Find where the given text appears and provide that cell's center as [x, y] coordinate. 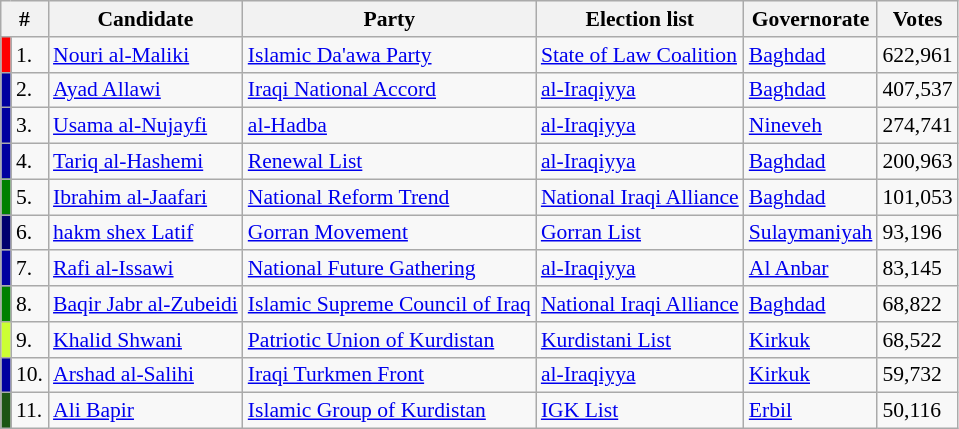
11. [30, 411]
83,145 [917, 269]
Rafi al-Issawi [146, 269]
hakm shex Latif [146, 233]
National Future Gathering [390, 269]
Patriotic Union of Kurdistan [390, 340]
Election list [640, 19]
2. [30, 90]
Renewal List [390, 162]
Iraqi National Accord [390, 90]
50,116 [917, 411]
200,963 [917, 162]
Baqir Jabr al-Zubeidi [146, 304]
59,732 [917, 375]
407,537 [917, 90]
Sulaymaniyah [811, 233]
al-Hadba [390, 126]
Islamic Da'awa Party [390, 55]
6. [30, 233]
68,822 [917, 304]
Gorran List [640, 233]
Ibrahim al-Jaafari [146, 197]
Islamic Group of Kurdistan [390, 411]
Candidate [146, 19]
Kurdistani List [640, 340]
IGK List [640, 411]
10. [30, 375]
Usama al-Nujayfi [146, 126]
5. [30, 197]
8. [30, 304]
Ayad Allawi [146, 90]
Party [390, 19]
National Reform Trend [390, 197]
4. [30, 162]
Governorate [811, 19]
9. [30, 340]
274,741 [917, 126]
68,522 [917, 340]
7. [30, 269]
# [24, 19]
3. [30, 126]
Erbil [811, 411]
622,961 [917, 55]
Ali Bapir [146, 411]
Nouri al-Maliki [146, 55]
Iraqi Turkmen Front [390, 375]
Islamic Supreme Council of Iraq [390, 304]
Arshad al-Salihi [146, 375]
Khalid Shwani [146, 340]
State of Law Coalition [640, 55]
Nineveh [811, 126]
Al Anbar [811, 269]
101,053 [917, 197]
Tariq al-Hashemi [146, 162]
1. [30, 55]
93,196 [917, 233]
Votes [917, 19]
Gorran Movement [390, 233]
